For the text-containing cell, return its midpoint in (x, y) coordinate format. 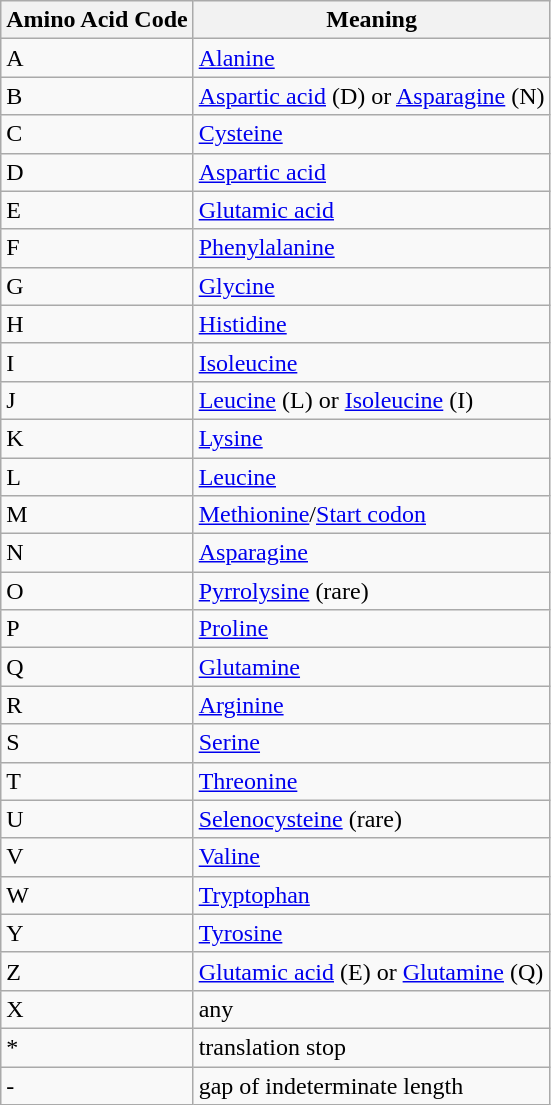
Tryptophan (372, 895)
W (97, 895)
Aspartic acid (372, 172)
translation stop (372, 1047)
Leucine (372, 477)
Amino Acid Code (97, 20)
Glutamine (372, 667)
Isoleucine (372, 362)
Arginine (372, 705)
- (97, 1085)
* (97, 1047)
E (97, 210)
S (97, 743)
Glutamic acid (372, 210)
R (97, 705)
Cysteine (372, 134)
P (97, 629)
Glycine (372, 286)
D (97, 172)
Threonine (372, 781)
K (97, 438)
Glutamic acid (E) or Glutamine (Q) (372, 971)
Phenylalanine (372, 248)
Meaning (372, 20)
J (97, 400)
Serine (372, 743)
gap of indeterminate length (372, 1085)
A (97, 58)
H (97, 324)
Alanine (372, 58)
Leucine (L) or Isoleucine (I) (372, 400)
Selenocysteine (rare) (372, 819)
Methionine/Start codon (372, 515)
Aspartic acid (D) or Asparagine (N) (372, 96)
Q (97, 667)
I (97, 362)
Asparagine (372, 553)
N (97, 553)
T (97, 781)
M (97, 515)
any (372, 1009)
C (97, 134)
Histidine (372, 324)
Tyrosine (372, 933)
Z (97, 971)
O (97, 591)
V (97, 857)
G (97, 286)
F (97, 248)
Pyrrolysine (rare) (372, 591)
Proline (372, 629)
B (97, 96)
L (97, 477)
X (97, 1009)
Lysine (372, 438)
Valine (372, 857)
U (97, 819)
Y (97, 933)
